Return [x, y] of the center of cell containing provided text 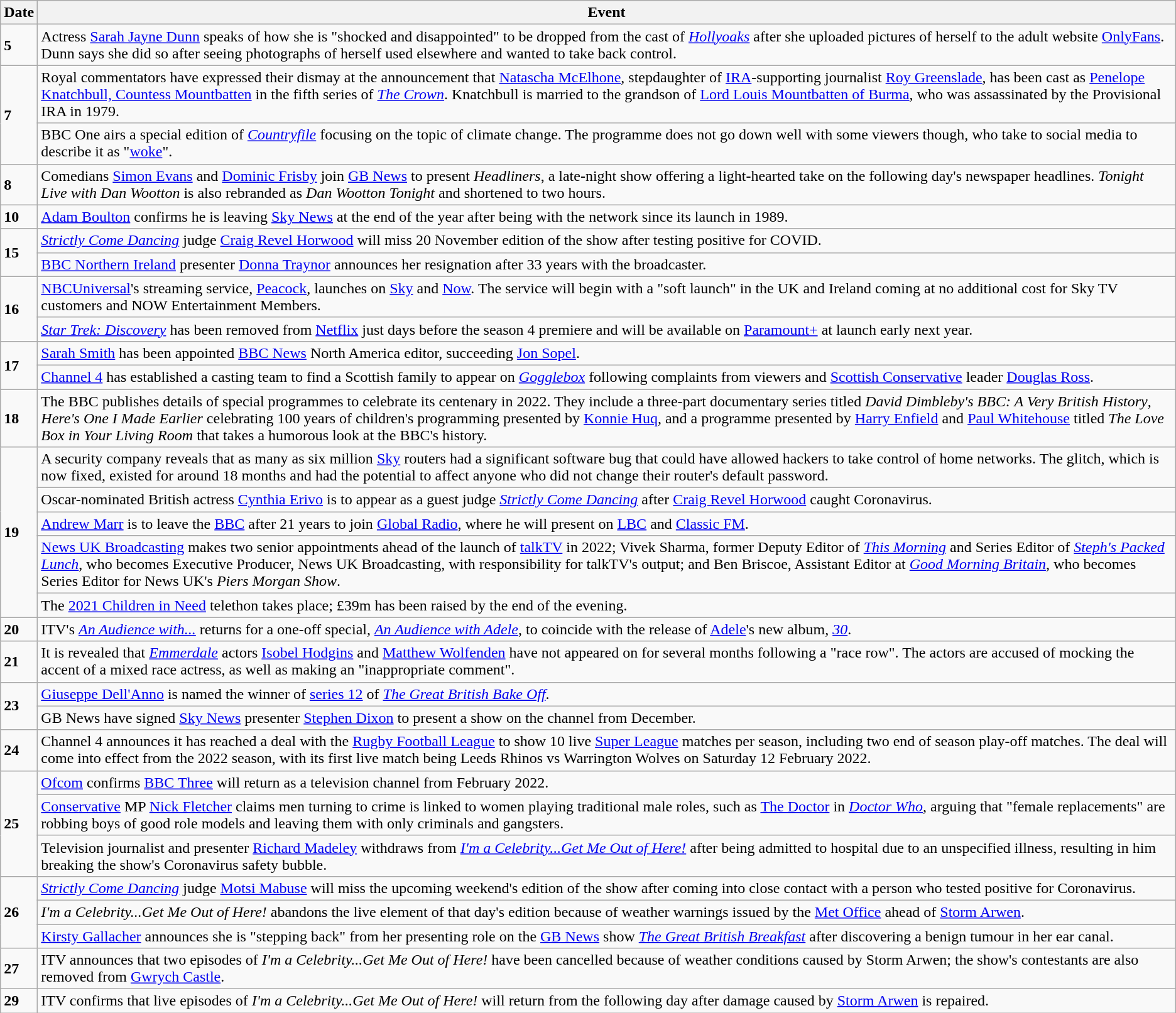
Andrew Marr is to leave the BBC after 21 years to join Global Radio, where he will present on LBC and Classic FM. [607, 524]
16 [19, 309]
Ofcom confirms BBC Three will return as a television channel from February 2022. [607, 783]
7 [19, 114]
5 [19, 45]
Oscar-nominated British actress Cynthia Erivo is to appear as a guest judge Strictly Come Dancing after Craig Revel Horwood caught Coronavirus. [607, 500]
15 [19, 252]
Strictly Come Dancing judge Craig Revel Horwood will miss 20 November edition of the show after testing positive for COVID. [607, 241]
Date [19, 13]
GB News have signed Sky News presenter Stephen Dixon to present a show on the channel from December. [607, 718]
Sarah Smith has been appointed BBC News North America editor, succeeding Jon Sopel. [607, 353]
Giuseppe Dell'Anno is named the winner of series 12 of The Great British Bake Off. [607, 694]
23 [19, 706]
10 [19, 217]
ITV's An Audience with... returns for a one-off special, An Audience with Adele, to coincide with the release of Adele's new album, 30. [607, 629]
27 [19, 968]
8 [19, 185]
BBC Northern Ireland presenter Donna Traynor announces her resignation after 33 years with the broadcaster. [607, 264]
17 [19, 365]
20 [19, 629]
29 [19, 1001]
21 [19, 662]
Event [607, 13]
25 [19, 823]
18 [19, 418]
Adam Boulton confirms he is leaving Sky News at the end of the year after being with the network since its launch in 1989. [607, 217]
24 [19, 750]
19 [19, 533]
The 2021 Children in Need telethon takes place; £39m has been raised by the end of the evening. [607, 605]
26 [19, 912]
